Locate the cell with the specified text and output its (X, Y) center coordinate. 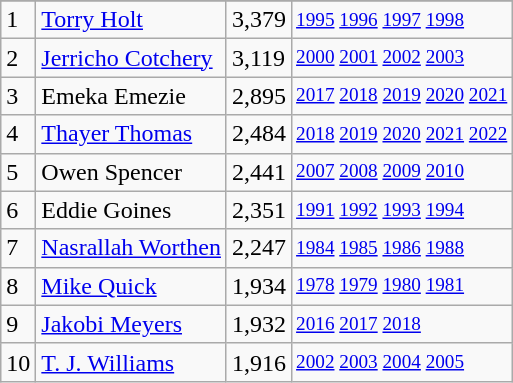
Nasrallah Worthen (132, 248)
2,441 (258, 172)
2002 2003 2004 2005 (402, 362)
Torry Holt (132, 20)
Jerricho Cotchery (132, 58)
6 (18, 210)
Mike Quick (132, 286)
T. J. Williams (132, 362)
3,379 (258, 20)
7 (18, 248)
1978 1979 1980 1981 (402, 286)
5 (18, 172)
Thayer Thomas (132, 134)
2,895 (258, 96)
1995 1996 1997 1998 (402, 20)
2,247 (258, 248)
1,916 (258, 362)
Owen Spencer (132, 172)
9 (18, 324)
3,119 (258, 58)
2018 2019 2020 2021 2022 (402, 134)
10 (18, 362)
2007 2008 2009 2010 (402, 172)
Emeka Emezie (132, 96)
3 (18, 96)
Eddie Goines (132, 210)
1,934 (258, 286)
2000 2001 2002 2003 (402, 58)
Jakobi Meyers (132, 324)
8 (18, 286)
1,932 (258, 324)
2016 2017 2018 (402, 324)
2,351 (258, 210)
1 (18, 20)
1984 1985 1986 1988 (402, 248)
4 (18, 134)
2017 2018 2019 2020 2021 (402, 96)
1991 1992 1993 1994 (402, 210)
2,484 (258, 134)
2 (18, 58)
